From the cell containing the given text, extract its center point as (x, y) coordinate. 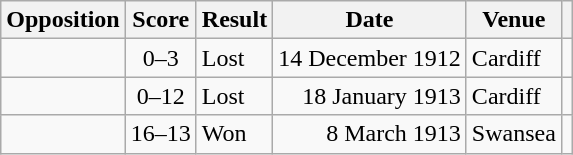
Venue (514, 20)
8 March 1913 (370, 134)
Swansea (514, 134)
Opposition (63, 20)
0–12 (160, 96)
Result (234, 20)
Won (234, 134)
16–13 (160, 134)
18 January 1913 (370, 96)
14 December 1912 (370, 58)
Score (160, 20)
Date (370, 20)
0–3 (160, 58)
